Return the [x, y] coordinate for the center point of the cell that contains the specified text.  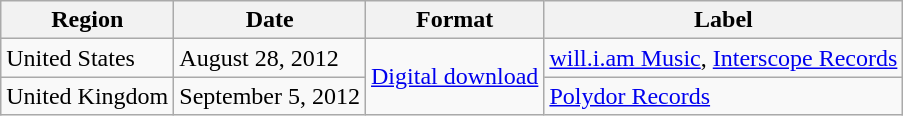
United Kingdom [88, 96]
Label [724, 20]
September 5, 2012 [270, 96]
Format [455, 20]
Digital download [455, 77]
Region [88, 20]
August 28, 2012 [270, 58]
will.i.am Music, Interscope Records [724, 58]
Polydor Records [724, 96]
United States [88, 58]
Date [270, 20]
